Extract the (X, Y) coordinate from the center of the cell holding the provided text.  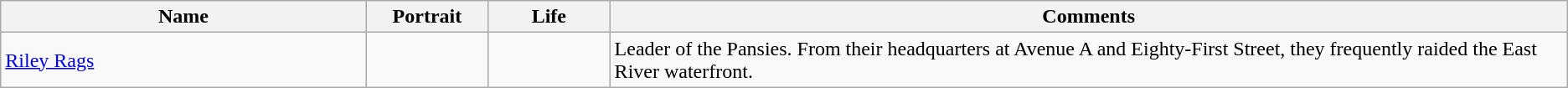
Name (183, 17)
Riley Rags (183, 60)
Portrait (427, 17)
Life (549, 17)
Comments (1089, 17)
Leader of the Pansies. From their headquarters at Avenue A and Eighty-First Street, they frequently raided the East River waterfront. (1089, 60)
